Locate the cell with the specified text and output its (x, y) center coordinate. 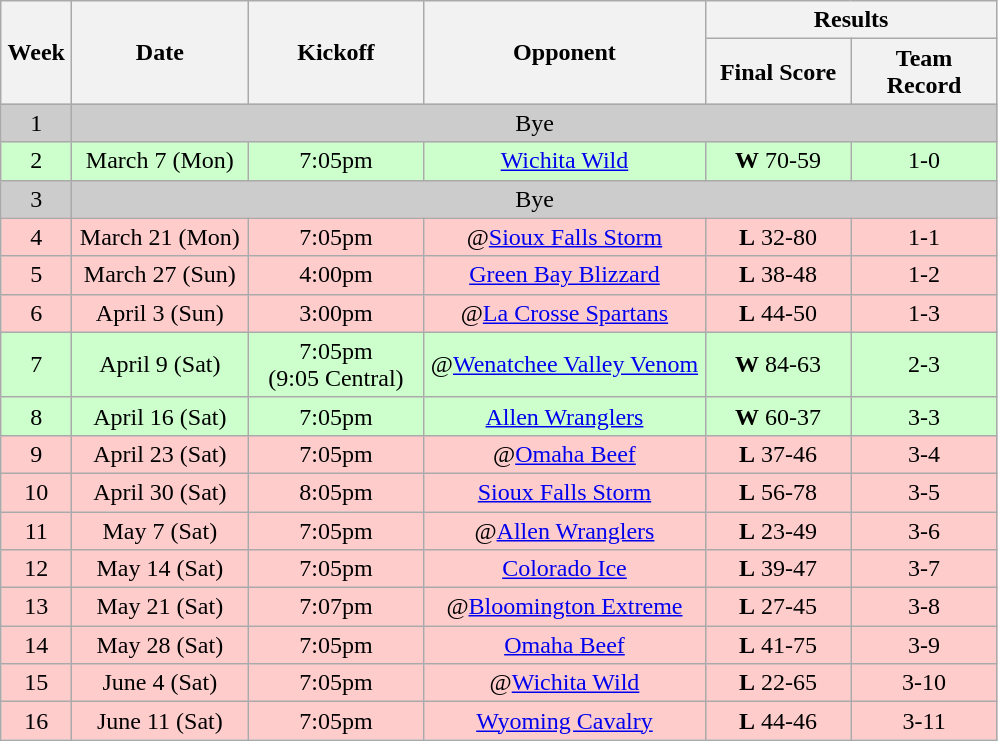
L 23-49 (778, 531)
3-8 (924, 607)
April 3 (Sun) (160, 313)
June 4 (Sat) (160, 683)
March 27 (Sun) (160, 275)
W 84-63 (778, 364)
W 70-59 (778, 161)
11 (36, 531)
@Bloomington Extreme (564, 607)
3-6 (924, 531)
L 37-46 (778, 454)
May 28 (Sat) (160, 645)
2-3 (924, 364)
April 16 (Sat) (160, 416)
8 (36, 416)
@La Crosse Spartans (564, 313)
L 22-65 (778, 683)
Team Record (924, 72)
7 (36, 364)
Opponent (564, 52)
4:00pm (336, 275)
4 (36, 237)
13 (36, 607)
Green Bay Blizzard (564, 275)
8:05pm (336, 492)
1-0 (924, 161)
9 (36, 454)
@Wichita Wild (564, 683)
3:00pm (336, 313)
Results (851, 20)
March 7 (Mon) (160, 161)
14 (36, 645)
L 44-46 (778, 721)
W 60-37 (778, 416)
June 11 (Sat) (160, 721)
1-3 (924, 313)
May 21 (Sat) (160, 607)
L 38-48 (778, 275)
3-11 (924, 721)
L 39-47 (778, 569)
7:05pm(9:05 Central) (336, 364)
@Omaha Beef (564, 454)
L 56-78 (778, 492)
3-7 (924, 569)
3-9 (924, 645)
@Allen Wranglers (564, 531)
@Wenatchee Valley Venom (564, 364)
Omaha Beef (564, 645)
1 (36, 123)
Week (36, 52)
10 (36, 492)
L 44-50 (778, 313)
Wichita Wild (564, 161)
15 (36, 683)
L 32-80 (778, 237)
Colorado Ice (564, 569)
3-5 (924, 492)
Sioux Falls Storm (564, 492)
Final Score (778, 72)
6 (36, 313)
2 (36, 161)
5 (36, 275)
May 7 (Sat) (160, 531)
1-2 (924, 275)
March 21 (Mon) (160, 237)
12 (36, 569)
April 30 (Sat) (160, 492)
L 41-75 (778, 645)
May 14 (Sat) (160, 569)
1-1 (924, 237)
3-4 (924, 454)
16 (36, 721)
@Sioux Falls Storm (564, 237)
7:07pm (336, 607)
Kickoff (336, 52)
Date (160, 52)
3 (36, 199)
3-10 (924, 683)
April 23 (Sat) (160, 454)
April 9 (Sat) (160, 364)
3-3 (924, 416)
L 27-45 (778, 607)
Wyoming Cavalry (564, 721)
Allen Wranglers (564, 416)
